Pinpoint the cell where the given text exists, returning its (x, y) midpoint coordinate. 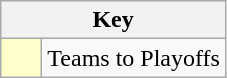
Teams to Playoffs (134, 58)
Key (114, 20)
